Extract the (X, Y) coordinate from the center of the cell holding the provided text.  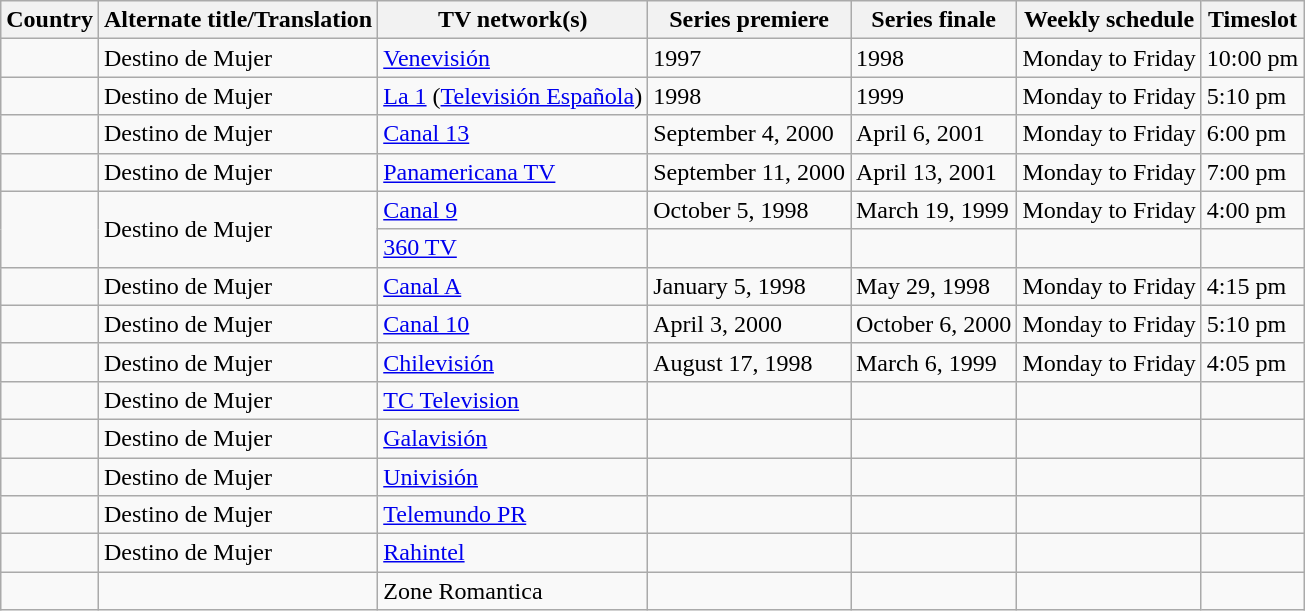
Rahintel (513, 553)
May 29, 1998 (933, 286)
Canal A (513, 286)
4:15 pm (1252, 286)
TV network(s) (513, 20)
April 6, 2001 (933, 134)
360 TV (513, 248)
Series premiere (750, 20)
April 3, 2000 (750, 324)
7:00 pm (1252, 172)
10:00 pm (1252, 58)
October 5, 1998 (750, 210)
Zone Romantica (513, 591)
Univisión (513, 477)
Venevisión (513, 58)
4:05 pm (1252, 362)
4:00 pm (1252, 210)
October 6, 2000 (933, 324)
Canal 13 (513, 134)
March 19, 1999 (933, 210)
March 6, 1999 (933, 362)
1997 (750, 58)
Canal 9 (513, 210)
Country (50, 20)
Panamericana TV (513, 172)
August 17, 1998 (750, 362)
Timeslot (1252, 20)
September 11, 2000 (750, 172)
April 13, 2001 (933, 172)
Weekly schedule (1109, 20)
Series finale (933, 20)
TC Television (513, 400)
Chilevisión (513, 362)
September 4, 2000 (750, 134)
January 5, 1998 (750, 286)
1999 (933, 96)
Alternate title/Translation (238, 20)
Telemundo PR (513, 515)
La 1 (Televisión Española) (513, 96)
Canal 10 (513, 324)
6:00 pm (1252, 134)
Galavisión (513, 438)
